Determine the [x, y] coordinate at the center of the cell enclosing the given text.  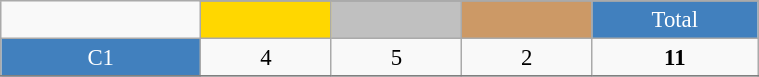
5 [396, 58]
11 [675, 58]
2 [527, 58]
Total [675, 20]
C1 [101, 58]
4 [266, 58]
